Capture the cell that displays the provided text and extract its (x, y) central coordinate. 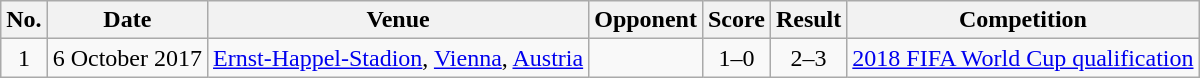
1 (24, 58)
2–3 (808, 58)
No. (24, 20)
Opponent (646, 20)
Venue (398, 20)
Score (736, 20)
Ernst-Happel-Stadion, Vienna, Austria (398, 58)
6 October 2017 (127, 58)
1–0 (736, 58)
Result (808, 20)
Date (127, 20)
2018 FIFA World Cup qualification (1023, 58)
Competition (1023, 20)
